Identify which cell holds the provided text, then report its (X, Y) central coordinate. 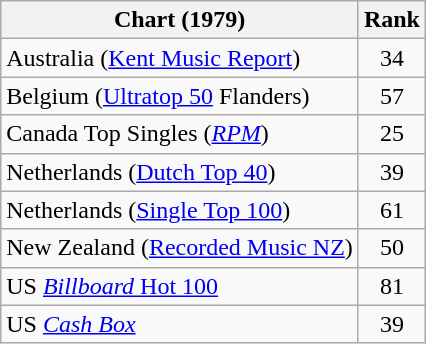
US Cash Box (180, 324)
Chart (1979) (180, 20)
Netherlands (Dutch Top 40) (180, 172)
Canada Top Singles (RPM) (180, 134)
61 (392, 210)
Netherlands (Single Top 100) (180, 210)
81 (392, 286)
57 (392, 96)
Belgium (Ultratop 50 Flanders) (180, 96)
Australia (Kent Music Report) (180, 58)
50 (392, 248)
US Billboard Hot 100 (180, 286)
New Zealand (Recorded Music NZ) (180, 248)
Rank (392, 20)
34 (392, 58)
25 (392, 134)
